Detect which cell encompasses the target text, then output its [x, y] center coordinate. 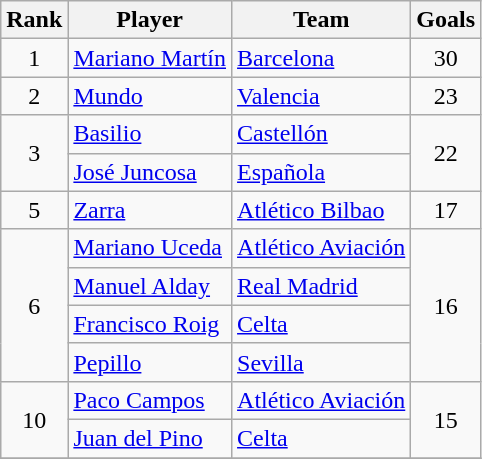
Barcelona [322, 58]
Mariano Uceda [150, 248]
30 [446, 58]
10 [34, 419]
5 [34, 210]
22 [446, 153]
Castellón [322, 134]
Juan del Pino [150, 438]
Team [322, 20]
Goals [446, 20]
Mariano Martín [150, 58]
6 [34, 305]
Manuel Alday [150, 286]
Mundo [150, 96]
16 [446, 305]
Española [322, 172]
2 [34, 96]
1 [34, 58]
Paco Campos [150, 400]
Sevilla [322, 362]
Zarra [150, 210]
15 [446, 419]
Valencia [322, 96]
Atlético Bilbao [322, 210]
23 [446, 96]
Rank [34, 20]
Pepillo [150, 362]
Real Madrid [322, 286]
José Juncosa [150, 172]
Basilio [150, 134]
Francisco Roig [150, 324]
3 [34, 153]
17 [446, 210]
Player [150, 20]
